Return (X, Y) of the center of cell containing provided text 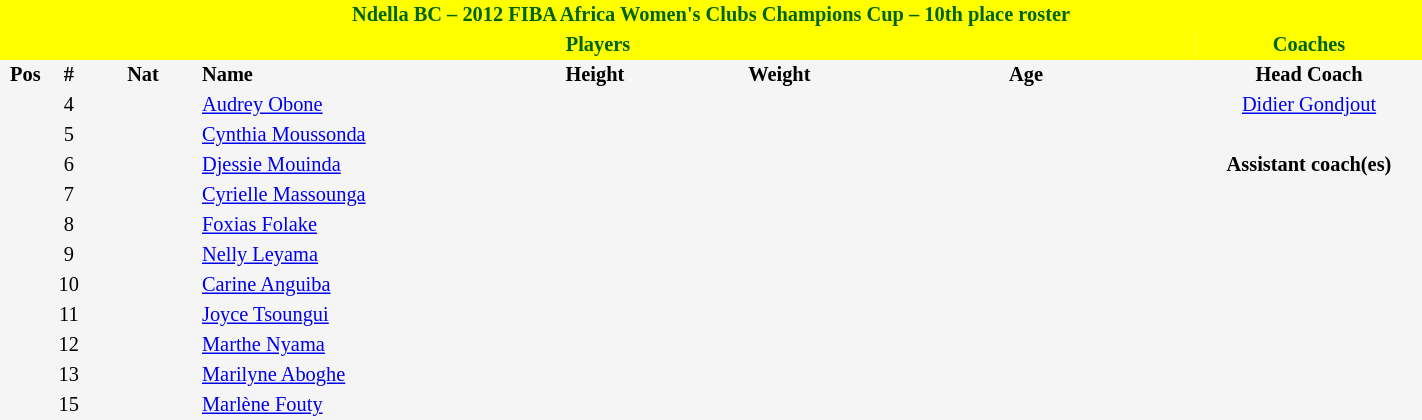
Joyce Tsoungui (343, 315)
6 (69, 165)
Marilyne Aboghe (343, 375)
Marthe Nyama (343, 345)
Age (1026, 75)
Head Coach (1309, 75)
# (69, 75)
Djessie Mouinda (343, 165)
Coaches (1309, 45)
Nat (143, 75)
Name (343, 75)
Height (595, 75)
12 (69, 345)
4 (69, 105)
Didier Gondjout (1309, 105)
Cynthia Moussonda (343, 135)
15 (69, 405)
7 (69, 195)
13 (69, 375)
Audrey Obone (343, 105)
Pos (26, 75)
Nelly Leyama (343, 255)
Assistant coach(es) (1309, 165)
10 (69, 285)
Players (598, 45)
11 (69, 315)
Weight (780, 75)
8 (69, 225)
9 (69, 255)
Marlène Fouty (343, 405)
Carine Anguiba (343, 285)
Cyrielle Massounga (343, 195)
Ndella BC – 2012 FIBA Africa Women's Clubs Champions Cup – 10th place roster (711, 15)
5 (69, 135)
Foxias Folake (343, 225)
